From the cell containing the given text, extract its center point as [x, y] coordinate. 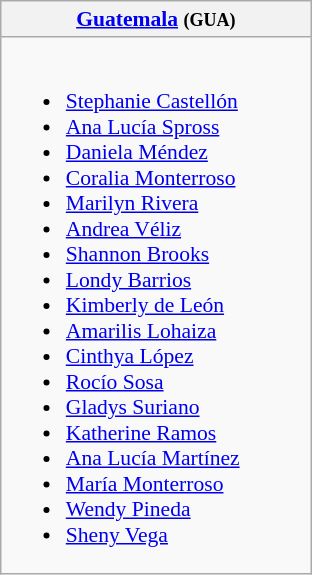
Guatemala (GUA) [156, 19]
